For the text-containing cell, return its midpoint in [x, y] coordinate format. 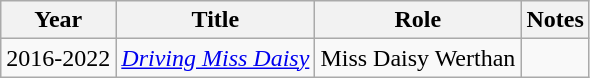
Year [58, 20]
Title [216, 20]
Miss Daisy Werthan [418, 58]
Driving Miss Daisy [216, 58]
2016-2022 [58, 58]
Role [418, 20]
Notes [555, 20]
